Extract the (x, y) coordinate from the center of the cell holding the provided text.  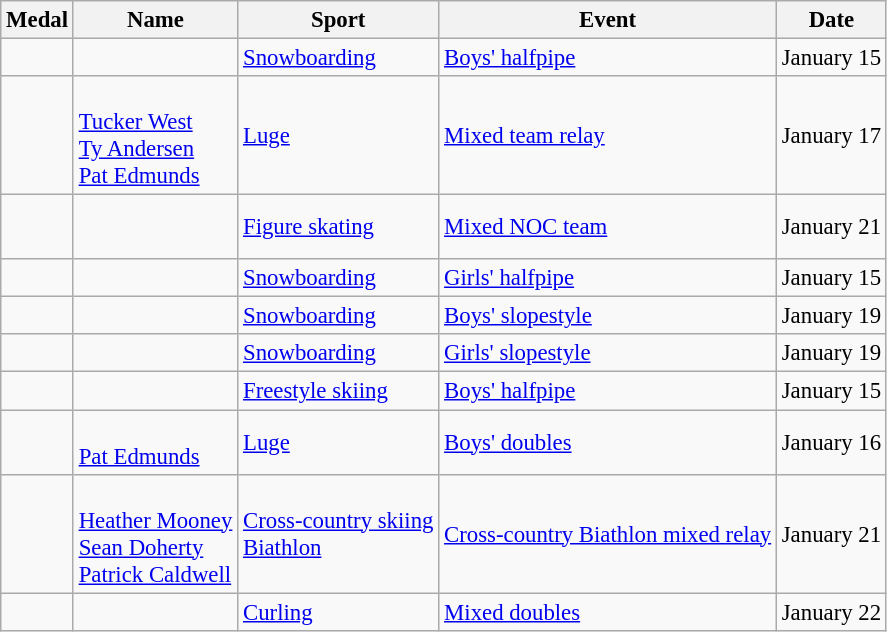
Mixed NOC team (608, 228)
Figure skating (338, 228)
Girls' halfpipe (608, 278)
Date (831, 20)
January 16 (831, 442)
Girls' slopestyle (608, 353)
January 17 (831, 136)
Cross-country Biathlon mixed relay (608, 534)
Heather MooneySean DohertyPatrick Caldwell (155, 534)
Mixed team relay (608, 136)
Boys' doubles (608, 442)
Tucker WestTy AndersenPat Edmunds (155, 136)
Boys' slopestyle (608, 316)
Cross-country skiingBiathlon (338, 534)
Mixed doubles (608, 612)
Name (155, 20)
Pat Edmunds (155, 442)
Medal (38, 20)
Event (608, 20)
Sport (338, 20)
January 22 (831, 612)
Freestyle skiing (338, 391)
Curling (338, 612)
